Detect which cell encompasses the target text, then output its [x, y] center coordinate. 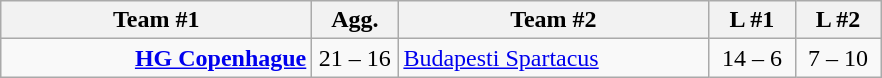
21 – 16 [355, 58]
HG Copenhague [156, 58]
L #2 [838, 20]
Budapesti Spartacus [554, 58]
L #1 [752, 20]
7 – 10 [838, 58]
Agg. [355, 20]
14 – 6 [752, 58]
Team #1 [156, 20]
Team #2 [554, 20]
